From the cell containing the given text, extract its center point as (x, y) coordinate. 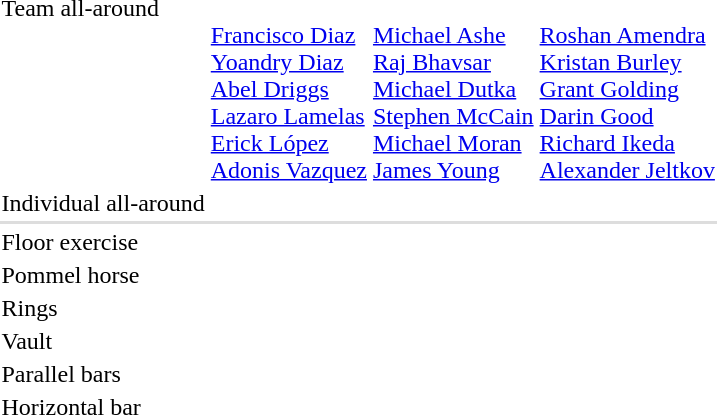
Parallel bars (103, 374)
Floor exercise (103, 242)
Pommel horse (103, 275)
Individual all-around (103, 203)
Vault (103, 341)
Rings (103, 308)
